Determine the (X, Y) coordinate at the center of the cell enclosing the given text.  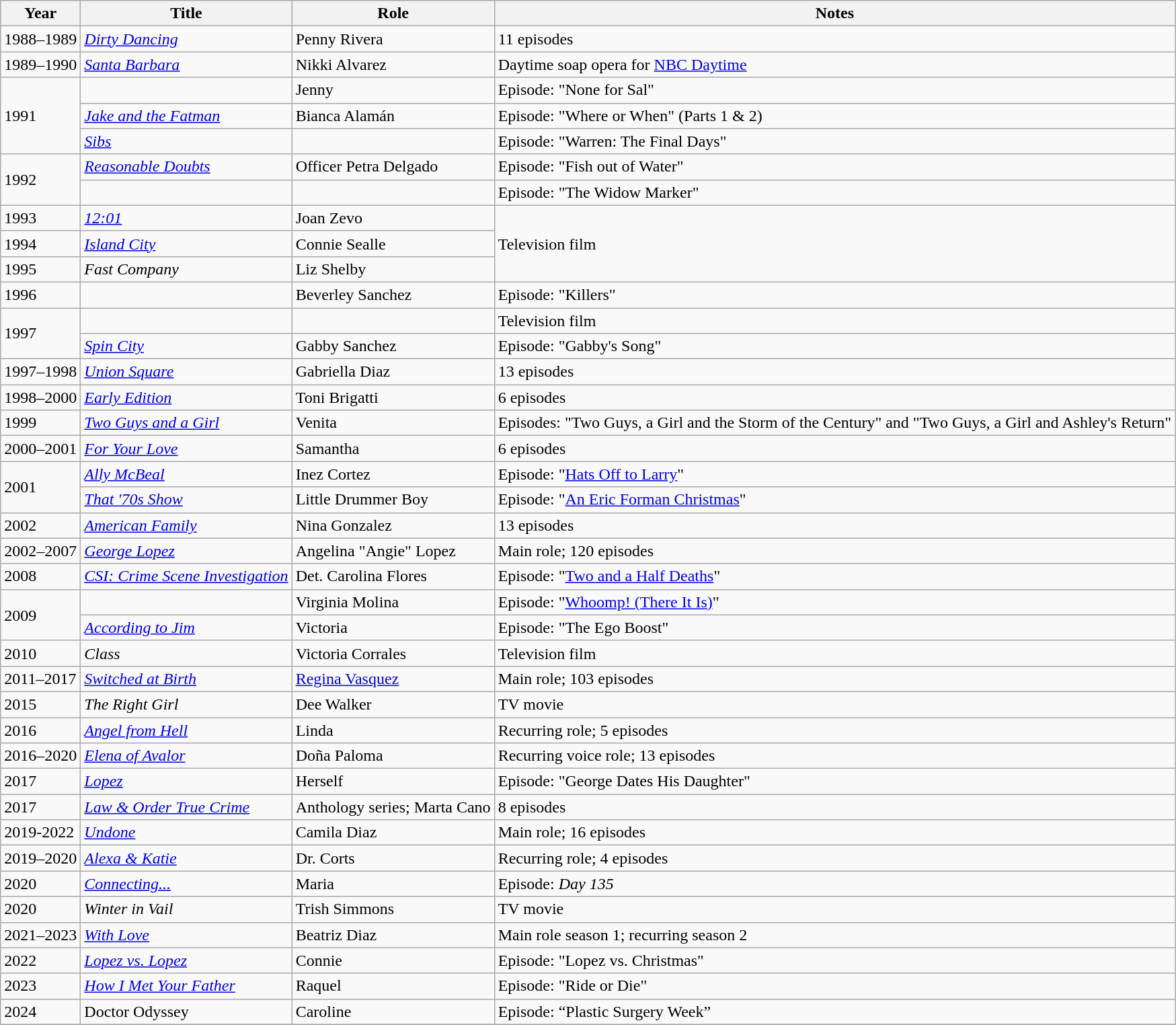
With Love (186, 935)
1999 (40, 423)
Law & Order True Crime (186, 807)
Angel from Hell (186, 730)
Notes (834, 13)
Main role; 103 episodes (834, 679)
1996 (40, 295)
George Lopez (186, 551)
Two Guys and a Girl (186, 423)
The Right Girl (186, 704)
Anthology series; Marta Cano (393, 807)
1992 (40, 180)
Winter in Vail (186, 909)
Dr. Corts (393, 858)
2023 (40, 986)
Sibs (186, 141)
For Your Love (186, 449)
Virginia Molina (393, 602)
American Family (186, 525)
Class (186, 653)
Dee Walker (393, 704)
Beatriz Diaz (393, 935)
12:01 (186, 218)
2024 (40, 1012)
2016 (40, 730)
Det. Carolina Flores (393, 576)
Episode: “Plastic Surgery Week” (834, 1012)
Linda (393, 730)
2022 (40, 960)
2019-2022 (40, 833)
Island City (186, 243)
1997–1998 (40, 372)
Recurring role; 5 episodes (834, 730)
According to Jim (186, 628)
Elena of Avalor (186, 756)
11 episodes (834, 39)
Main role; 120 episodes (834, 551)
Recurring role; 4 episodes (834, 858)
Trish Simmons (393, 909)
Liz Shelby (393, 269)
Penny Rivera (393, 39)
Episode: "Whoomp! (There It Is)" (834, 602)
Santa Barbara (186, 65)
Samantha (393, 449)
Year (40, 13)
Regina Vasquez (393, 679)
Joan Zevo (393, 218)
Lopez vs. Lopez (186, 960)
Nikki Alvarez (393, 65)
2002–2007 (40, 551)
Connie (393, 960)
Lopez (186, 782)
Episode: "Where or When" (Parts 1 & 2) (834, 116)
Episodes: "Two Guys, a Girl and the Storm of the Century" and "Two Guys, a Girl and Ashley's Return" (834, 423)
Jake and the Fatman (186, 116)
Episode: "Gabby's Song" (834, 346)
CSI: Crime Scene Investigation (186, 576)
Main role season 1; recurring season 2 (834, 935)
Episode: "None for Sal" (834, 90)
Caroline (393, 1012)
Episode: "Fish out of Water" (834, 167)
1993 (40, 218)
1995 (40, 269)
Recurring voice role; 13 episodes (834, 756)
Title (186, 13)
1994 (40, 243)
Nina Gonzalez (393, 525)
Episode: "George Dates His Daughter" (834, 782)
Episode: Day 135 (834, 884)
Jenny (393, 90)
Episode: "Two and a Half Deaths" (834, 576)
1988–1989 (40, 39)
Fast Company (186, 269)
Role (393, 13)
Angelina "Angie" Lopez (393, 551)
Victoria (393, 628)
Episode: "Lopez vs. Christmas" (834, 960)
Maria (393, 884)
2015 (40, 704)
2002 (40, 525)
Reasonable Doubts (186, 167)
Ally McBeal (186, 474)
Doña Paloma (393, 756)
2019–2020 (40, 858)
Episode: "Killers" (834, 295)
8 episodes (834, 807)
2009 (40, 615)
Toni Brigatti (393, 397)
Episode: "An Eric Forman Christmas" (834, 500)
Early Edition (186, 397)
Main role; 16 episodes (834, 833)
Raquel (393, 986)
Alexa & Katie (186, 858)
Venita (393, 423)
1998–2000 (40, 397)
2016–2020 (40, 756)
Episode: "Ride or Die" (834, 986)
Undone (186, 833)
Episode: "Hats Off to Larry" (834, 474)
Camila Diaz (393, 833)
Herself (393, 782)
1991 (40, 116)
Union Square (186, 372)
Episode: "Warren: The Final Days" (834, 141)
Officer Petra Delgado (393, 167)
That '70s Show (186, 500)
Bianca Alamán (393, 116)
Little Drummer Boy (393, 500)
Episode: "The Widow Marker" (834, 192)
Beverley Sanchez (393, 295)
1989–1990 (40, 65)
2021–2023 (40, 935)
Connie Sealle (393, 243)
Inez Cortez (393, 474)
Switched at Birth (186, 679)
2000–2001 (40, 449)
How I Met Your Father (186, 986)
Daytime soap opera for NBC Daytime (834, 65)
Episode: "The Ego Boost" (834, 628)
2010 (40, 653)
2001 (40, 487)
Spin City (186, 346)
Gabby Sanchez (393, 346)
Gabriella Diaz (393, 372)
Connecting... (186, 884)
Dirty Dancing (186, 39)
Doctor Odyssey (186, 1012)
1997 (40, 334)
2008 (40, 576)
Victoria Corrales (393, 653)
2011–2017 (40, 679)
